Return (X, Y) of the center of cell containing provided text 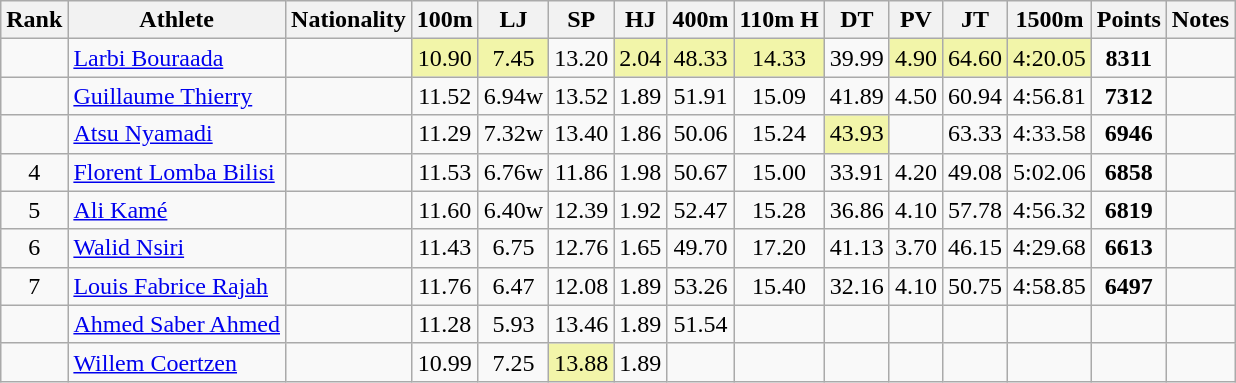
3.70 (916, 248)
5.93 (513, 324)
7.45 (513, 58)
10.90 (444, 58)
32.16 (856, 286)
1.92 (640, 210)
11.29 (444, 134)
6.75 (513, 248)
11.86 (582, 172)
1.65 (640, 248)
7 (34, 286)
48.33 (700, 58)
PV (916, 20)
60.94 (974, 96)
6858 (1128, 172)
46.15 (974, 248)
43.93 (856, 134)
12.08 (582, 286)
10.99 (444, 362)
13.88 (582, 362)
7.25 (513, 362)
13.20 (582, 58)
Florent Lomba Bilisi (177, 172)
Guillaume Thierry (177, 96)
11.60 (444, 210)
6613 (1128, 248)
110m H (779, 20)
4:56.81 (1050, 96)
6.76w (513, 172)
4:56.32 (1050, 210)
11.76 (444, 286)
8311 (1128, 58)
50.67 (700, 172)
4.20 (916, 172)
HJ (640, 20)
14.33 (779, 58)
15.24 (779, 134)
63.33 (974, 134)
Points (1128, 20)
53.26 (700, 286)
13.52 (582, 96)
15.09 (779, 96)
50.75 (974, 286)
4 (34, 172)
12.76 (582, 248)
6 (34, 248)
6819 (1128, 210)
Ahmed Saber Ahmed (177, 324)
4:29.68 (1050, 248)
7312 (1128, 96)
4:58.85 (1050, 286)
11.53 (444, 172)
13.40 (582, 134)
4.50 (916, 96)
51.91 (700, 96)
4:33.58 (1050, 134)
41.89 (856, 96)
57.78 (974, 210)
7.32w (513, 134)
JT (974, 20)
15.28 (779, 210)
50.06 (700, 134)
64.60 (974, 58)
52.47 (700, 210)
2.04 (640, 58)
100m (444, 20)
17.20 (779, 248)
6.94w (513, 96)
Athlete (177, 20)
36.86 (856, 210)
400m (700, 20)
11.52 (444, 96)
12.39 (582, 210)
33.91 (856, 172)
Ali Kamé (177, 210)
11.43 (444, 248)
Atsu Nyamadi (177, 134)
15.40 (779, 286)
4.90 (916, 58)
13.46 (582, 324)
6.40w (513, 210)
Larbi Bouraada (177, 58)
Notes (1200, 20)
41.13 (856, 248)
11.28 (444, 324)
6497 (1128, 286)
39.99 (856, 58)
1500m (1050, 20)
Louis Fabrice Rajah (177, 286)
Walid Nsiri (177, 248)
SP (582, 20)
6946 (1128, 134)
51.54 (700, 324)
Willem Coertzen (177, 362)
6.47 (513, 286)
1.86 (640, 134)
DT (856, 20)
LJ (513, 20)
5:02.06 (1050, 172)
5 (34, 210)
15.00 (779, 172)
1.98 (640, 172)
49.08 (974, 172)
Rank (34, 20)
Nationality (349, 20)
4:20.05 (1050, 58)
49.70 (700, 248)
